Return (x, y) of the center of cell containing provided text 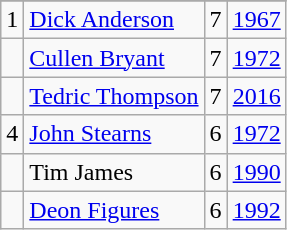
Tim James (114, 172)
2016 (256, 96)
Dick Anderson (114, 20)
1967 (256, 20)
John Stearns (114, 134)
1 (12, 20)
Cullen Bryant (114, 58)
1992 (256, 210)
Tedric Thompson (114, 96)
4 (12, 134)
1990 (256, 172)
Deon Figures (114, 210)
